Return the [X, Y] coordinate for the center point of the cell that contains the specified text.  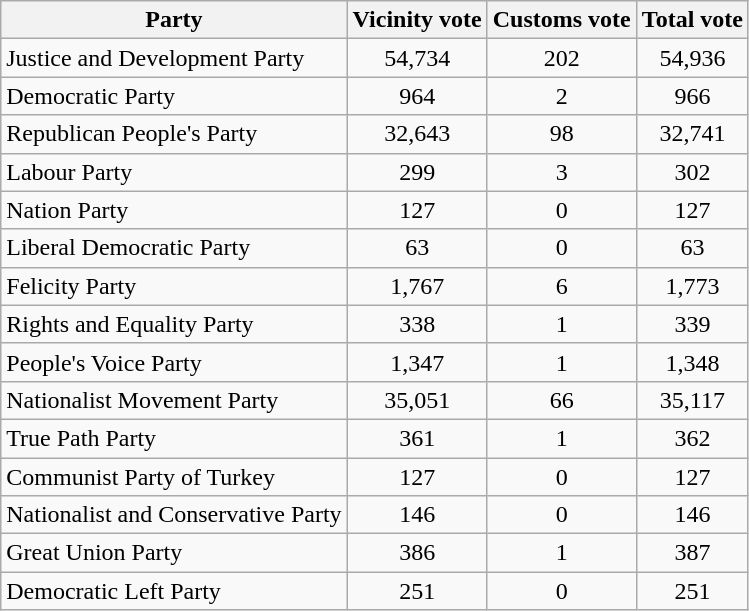
Justice and Development Party [174, 58]
32,643 [417, 134]
35,051 [417, 400]
54,734 [417, 58]
Rights and Equality Party [174, 324]
2 [562, 96]
964 [417, 96]
3 [562, 172]
True Path Party [174, 438]
339 [692, 324]
362 [692, 438]
338 [417, 324]
302 [692, 172]
Great Union Party [174, 553]
People's Voice Party [174, 362]
1,773 [692, 286]
361 [417, 438]
Democratic Left Party [174, 591]
1,767 [417, 286]
Party [174, 20]
32,741 [692, 134]
Nation Party [174, 210]
Liberal Democratic Party [174, 248]
1,347 [417, 362]
299 [417, 172]
Vicinity vote [417, 20]
Republican People's Party [174, 134]
Communist Party of Turkey [174, 477]
Democratic Party [174, 96]
386 [417, 553]
6 [562, 286]
98 [562, 134]
Nationalist Movement Party [174, 400]
Total vote [692, 20]
1,348 [692, 362]
966 [692, 96]
202 [562, 58]
Nationalist and Conservative Party [174, 515]
Customs vote [562, 20]
387 [692, 553]
Felicity Party [174, 286]
54,936 [692, 58]
35,117 [692, 400]
66 [562, 400]
Labour Party [174, 172]
